Return (x, y) of the center of cell containing provided text 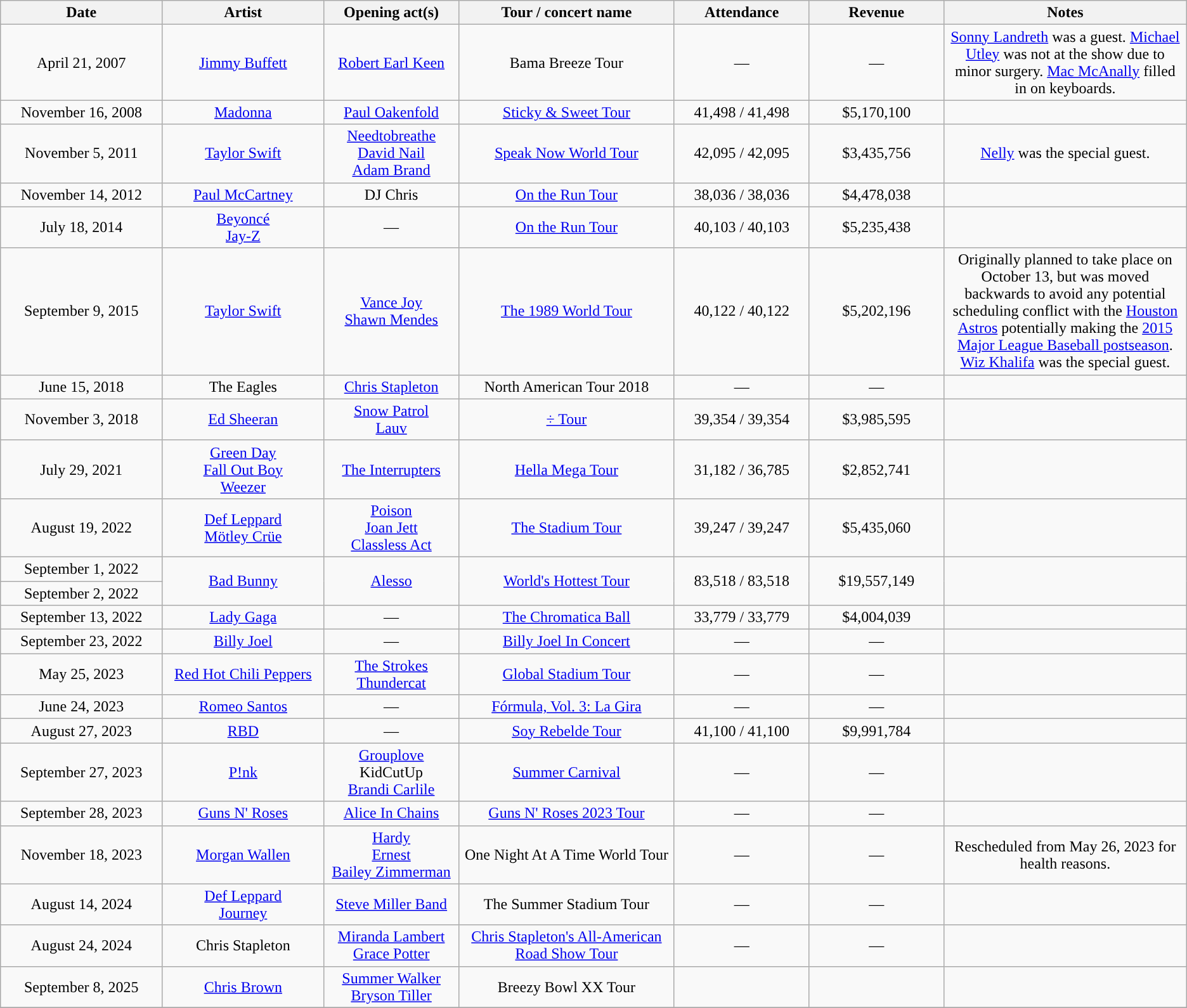
Sticky & Sweet Tour (566, 112)
Robert Earl Keen (392, 62)
GrouploveKidCutUpBrandi Carlile (392, 772)
Steve Miller Band (392, 904)
31,182 / 36,785 (742, 469)
August 27, 2023 (81, 731)
Artist (243, 13)
$4,004,039 (876, 617)
Ed Sheeran (243, 420)
September 23, 2022 (81, 642)
The StrokesThundercat (392, 675)
HardyErnestBailey Zimmerman (392, 855)
Global Stadium Tour (566, 675)
Nelly was the special guest. (1065, 153)
July 18, 2014 (81, 227)
Hella Mega Tour (566, 469)
83,518 / 83,518 (742, 581)
Guns N' Roses 2023 Tour (566, 813)
Opening act(s) (392, 13)
P!nk (243, 772)
June 24, 2023 (81, 707)
July 29, 2021 (81, 469)
Bad Bunny (243, 581)
$3,985,595 (876, 420)
38,036 / 38,036 (742, 195)
Miranda LambertGrace Potter (392, 946)
Paul McCartney (243, 195)
DJ Chris (392, 195)
Red Hot Chili Peppers (243, 675)
Morgan Wallen (243, 855)
September 8, 2025 (81, 986)
November 18, 2023 (81, 855)
Billy Joel In Concert (566, 642)
Jimmy Buffett (243, 62)
Breezy Bowl XX Tour (566, 986)
$5,435,060 (876, 527)
The Eagles (243, 387)
Tour / concert name (566, 13)
BeyoncéJay-Z (243, 227)
Rescheduled from May 26, 2023 for health reasons. (1065, 855)
39,247 / 39,247 (742, 527)
November 14, 2012 (81, 195)
Def LeppardMötley Crüe (243, 527)
September 2, 2022 (81, 593)
North American Tour 2018 (566, 387)
Soy Rebelde Tour (566, 731)
$3,435,756 (876, 153)
Snow PatrolLauv (392, 420)
The Summer Stadium Tour (566, 904)
Guns N' Roses (243, 813)
$5,202,196 (876, 311)
June 15, 2018 (81, 387)
Billy Joel (243, 642)
$9,991,784 (876, 731)
August 14, 2024 (81, 904)
42,095 / 42,095 (742, 153)
41,100 / 41,100 (742, 731)
Alice In Chains (392, 813)
39,354 / 39,354 (742, 420)
NeedtobreatheDavid NailAdam Brand (392, 153)
September 28, 2023 (81, 813)
August 24, 2024 (81, 946)
Sonny Landreth was a guest. Michael Utley was not at the show due to minor surgery. Mac McAnally filled in on keyboards. (1065, 62)
Revenue (876, 13)
$2,852,741 (876, 469)
40,122 / 40,122 (742, 311)
Bama Breeze Tour (566, 62)
The Interrupters (392, 469)
40,103 / 40,103 (742, 227)
Attendance (742, 13)
November 5, 2011 (81, 153)
Summer Carnival (566, 772)
33,779 / 33,779 (742, 617)
August 19, 2022 (81, 527)
Def LeppardJourney (243, 904)
Romeo Santos (243, 707)
$5,170,100 (876, 112)
÷ Tour (566, 420)
The Chromatica Ball (566, 617)
Lady Gaga (243, 617)
Vance JoyShawn Mendes (392, 311)
Chris Stapleton's All-American Road Show Tour (566, 946)
One Night At A Time World Tour (566, 855)
41,498 / 41,498 (742, 112)
$5,235,438 (876, 227)
September 13, 2022 (81, 617)
RBD (243, 731)
$19,557,149 (876, 581)
Paul Oakenfold (392, 112)
Summer WalkerBryson Tiller (392, 986)
April 21, 2007 (81, 62)
World's Hottest Tour (566, 581)
Green DayFall Out BoyWeezer (243, 469)
Speak Now World Tour (566, 153)
September 9, 2015 (81, 311)
$4,478,038 (876, 195)
November 3, 2018 (81, 420)
Madonna (243, 112)
September 27, 2023 (81, 772)
Notes (1065, 13)
Alesso (392, 581)
The 1989 World Tour (566, 311)
The Stadium Tour (566, 527)
September 1, 2022 (81, 569)
November 16, 2008 (81, 112)
May 25, 2023 (81, 675)
Fórmula, Vol. 3: La Gira (566, 707)
Date (81, 13)
PoisonJoan JettClassless Act (392, 527)
Chris Brown (243, 986)
